Locate the cell with the specified text and output its (X, Y) center coordinate. 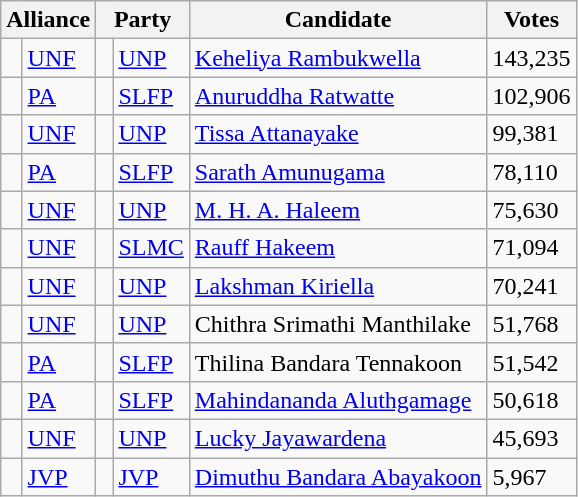
78,110 (532, 172)
45,693 (532, 438)
Sarath Amunugama (338, 172)
102,906 (532, 96)
Tissa Attanayake (338, 134)
Keheliya Rambukwella (338, 58)
5,967 (532, 477)
51,542 (532, 362)
Alliance (48, 20)
SLMC (151, 248)
143,235 (532, 58)
99,381 (532, 134)
M. H. A. Haleem (338, 210)
Dimuthu Bandara Abayakoon (338, 477)
51,768 (532, 324)
Lakshman Kiriella (338, 286)
71,094 (532, 248)
75,630 (532, 210)
Party (142, 20)
Votes (532, 20)
70,241 (532, 286)
Anuruddha Ratwatte (338, 96)
Rauff Hakeem (338, 248)
Thilina Bandara Tennakoon (338, 362)
Candidate (338, 20)
Lucky Jayawardena (338, 438)
Mahindananda Aluthgamage (338, 400)
50,618 (532, 400)
Chithra Srimathi Manthilake (338, 324)
